Return the (x, y) coordinate for the center point of the cell that contains the specified text.  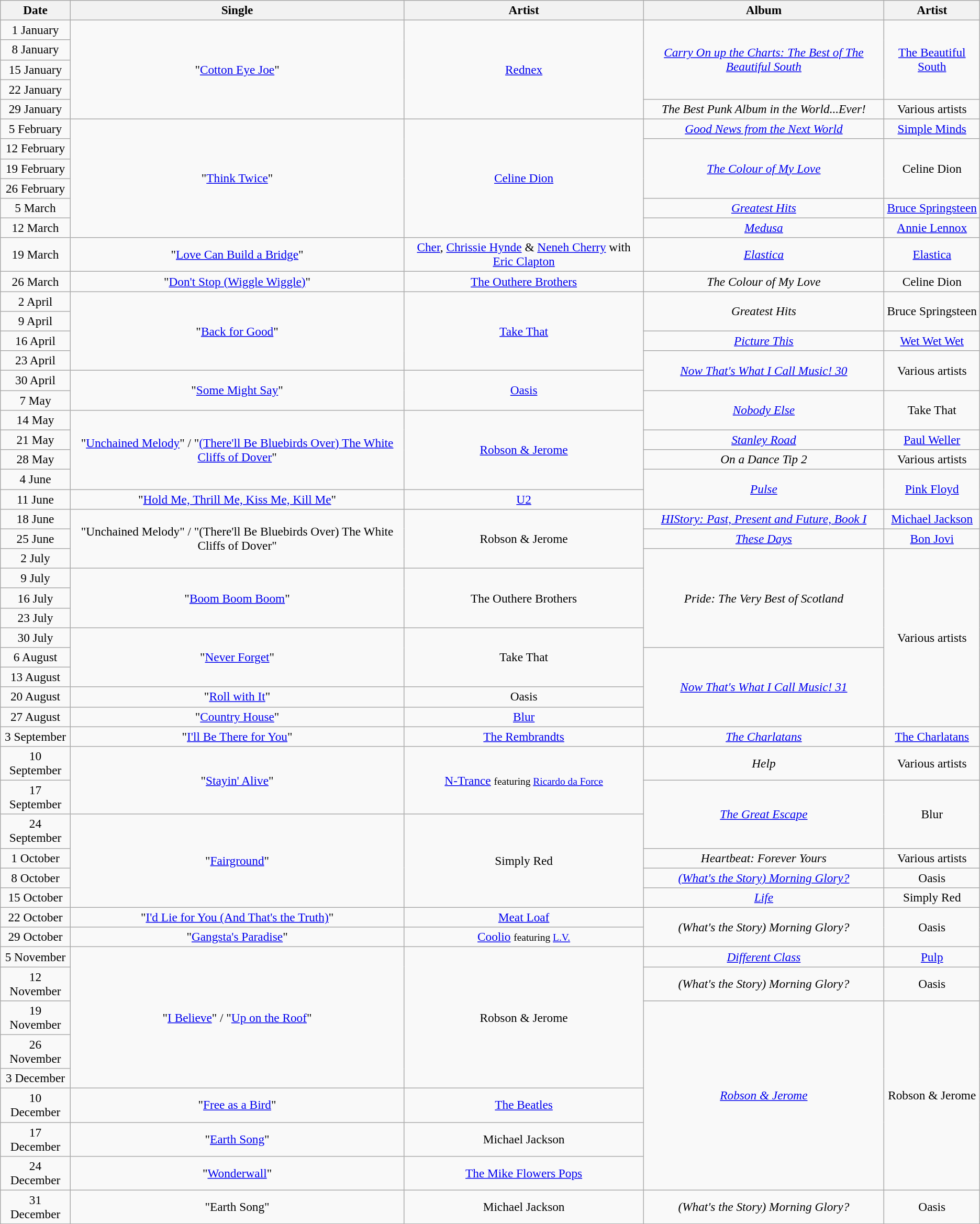
27 August (36, 717)
30 April (36, 380)
21 May (36, 440)
8 October (36, 877)
9 April (36, 321)
23 April (36, 361)
28 May (36, 459)
26 March (36, 281)
"Free as a Bird" (237, 1105)
16 April (36, 341)
10 December (36, 1105)
The Mike Flowers Pops (524, 1173)
15 January (36, 70)
15 October (36, 897)
Medusa (763, 228)
4 June (36, 479)
26 November (36, 1051)
HIStory: Past, Present and Future, Book I (763, 519)
Album (763, 10)
Pulp (932, 956)
25 June (36, 539)
The Beautiful South (932, 60)
Pulse (763, 489)
1 January (36, 30)
"Country House" (237, 717)
Simple Minds (932, 129)
"Love Can Build a Bridge" (237, 254)
Date (36, 10)
Different Class (763, 956)
22 January (36, 89)
Coolio featuring L.V. (524, 937)
29 January (36, 109)
12 November (36, 983)
19 November (36, 1018)
Single (237, 10)
12 March (36, 228)
Paul Weller (932, 440)
"Gangsta's Paradise" (237, 937)
Bon Jovi (932, 539)
The Best Punk Album in the World...Ever! (763, 109)
Life (763, 897)
10 September (36, 763)
24 December (36, 1173)
Meat Loaf (524, 917)
These Days (763, 539)
"Back for Good" (237, 331)
"Fairground" (237, 861)
13 August (36, 677)
N-Trance featuring Ricardo da Force (524, 780)
Picture This (763, 341)
9 July (36, 578)
31 December (36, 1207)
17 December (36, 1139)
Annie Lennox (932, 228)
6 August (36, 657)
"Wonderwall" (237, 1173)
16 July (36, 598)
5 November (36, 956)
"Roll with It" (237, 697)
Carry On up the Charts: The Best of The Beautiful South (763, 60)
12 February (36, 149)
17 September (36, 797)
Heartbeat: Forever Yours (763, 858)
1 October (36, 858)
26 February (36, 188)
Help (763, 763)
2 July (36, 558)
Nobody Else (763, 410)
The Rembrandts (524, 736)
22 October (36, 917)
"Stayin' Alive" (237, 780)
On a Dance Tip 2 (763, 459)
"Think Twice" (237, 178)
Wet Wet Wet (932, 341)
"Hold Me, Thrill Me, Kiss Me, Kill Me" (237, 499)
11 June (36, 499)
3 December (36, 1078)
Stanley Road (763, 440)
24 September (36, 831)
18 June (36, 519)
"Don't Stop (Wiggle Wiggle)" (237, 281)
U2 (524, 499)
"Boom Boom Boom" (237, 598)
19 March (36, 254)
14 May (36, 420)
7 May (36, 400)
8 January (36, 50)
Cher, Chrissie Hynde & Neneh Cherry with Eric Clapton (524, 254)
30 July (36, 637)
Now That's What I Call Music! 31 (763, 687)
19 February (36, 169)
Rednex (524, 69)
3 September (36, 736)
Pride: The Very Best of Scotland (763, 598)
29 October (36, 937)
"I'll Be There for You" (237, 736)
2 April (36, 301)
The Beatles (524, 1105)
23 July (36, 618)
5 February (36, 129)
Good News from the Next World (763, 129)
"I Believe" / "Up on the Roof" (237, 1017)
Now That's What I Call Music! 30 (763, 371)
"I'd Lie for You (And That's the Truth)" (237, 917)
The Great Escape (763, 814)
"Cotton Eye Joe" (237, 69)
5 March (36, 208)
"Some Might Say" (237, 390)
"Never Forget" (237, 656)
Pink Floyd (932, 489)
20 August (36, 697)
